Extract the [x, y] coordinate from the center of the cell holding the provided text.  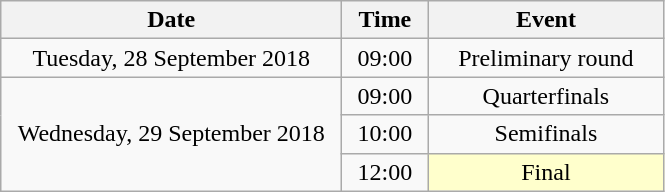
Time [385, 20]
Semifinals [546, 134]
Quarterfinals [546, 96]
Event [546, 20]
Tuesday, 28 September 2018 [172, 58]
Wednesday, 29 September 2018 [172, 134]
Final [546, 172]
10:00 [385, 134]
12:00 [385, 172]
Preliminary round [546, 58]
Date [172, 20]
